Capture the cell that displays the provided text and extract its (x, y) central coordinate. 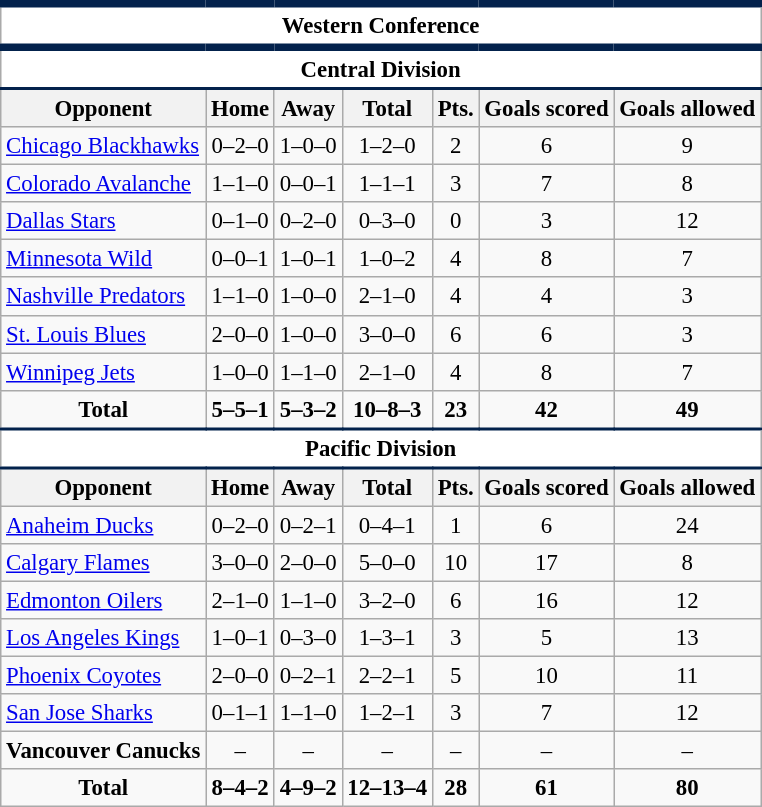
0–1–1 (240, 713)
Pacific Division (381, 448)
49 (688, 409)
1–2–0 (387, 146)
Chicago Blackhawks (104, 146)
9 (688, 146)
5–3–2 (308, 409)
16 (546, 600)
1–2–1 (387, 713)
Winnipeg Jets (104, 372)
Calgary Flames (104, 563)
Anaheim Ducks (104, 525)
1–0–2 (387, 259)
Colorado Avalanche (104, 184)
Dallas Stars (104, 221)
1–3–1 (387, 638)
1–1–1 (387, 184)
0–1–0 (240, 221)
Western Conference (381, 26)
0–4–1 (387, 525)
0 (456, 221)
Nashville Predators (104, 297)
17 (546, 563)
5–5–1 (240, 409)
4–9–2 (308, 788)
23 (456, 409)
1 (456, 525)
St. Louis Blues (104, 334)
Edmonton Oilers (104, 600)
10–8–3 (387, 409)
8–4–2 (240, 788)
Vancouver Canucks (104, 751)
5–0–0 (387, 563)
2–2–1 (387, 676)
11 (688, 676)
2 (456, 146)
24 (688, 525)
San Jose Sharks (104, 713)
61 (546, 788)
3–2–0 (387, 600)
12–13–4 (387, 788)
Los Angeles Kings (104, 638)
42 (546, 409)
Central Division (381, 68)
13 (688, 638)
Minnesota Wild (104, 259)
28 (456, 788)
Phoenix Coyotes (104, 676)
80 (688, 788)
